Identify which cell holds the provided text, then report its (x, y) central coordinate. 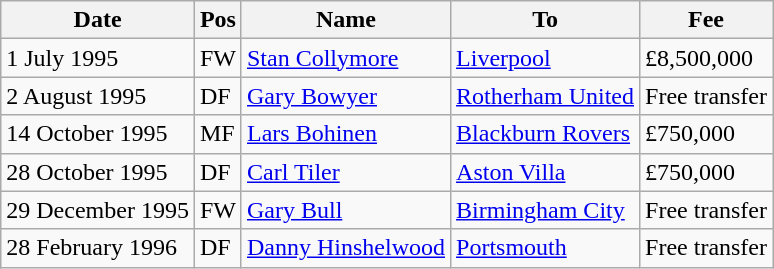
Gary Bull (346, 210)
Rotherham United (546, 96)
Aston Villa (546, 172)
£8,500,000 (706, 58)
2 August 1995 (98, 96)
28 February 1996 (98, 248)
To (546, 20)
Portsmouth (546, 248)
Date (98, 20)
Fee (706, 20)
29 December 1995 (98, 210)
Lars Bohinen (346, 134)
Pos (218, 20)
Stan Collymore (346, 58)
Birmingham City (546, 210)
Blackburn Rovers (546, 134)
Name (346, 20)
Danny Hinshelwood (346, 248)
28 October 1995 (98, 172)
14 October 1995 (98, 134)
Carl Tiler (346, 172)
MF (218, 134)
1 July 1995 (98, 58)
Liverpool (546, 58)
Gary Bowyer (346, 96)
